Locate the cell with the specified text and output its (x, y) center coordinate. 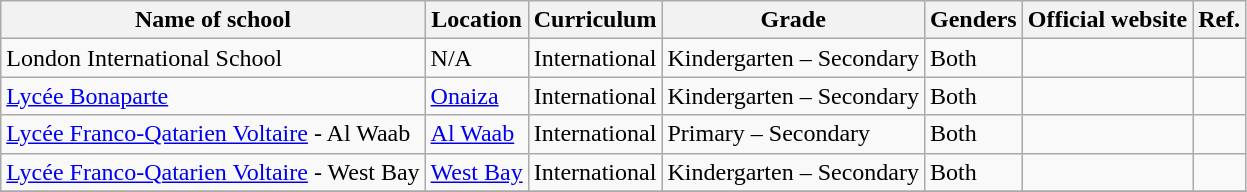
Primary – Secondary (794, 134)
N/A (476, 58)
Lycée Franco-Qatarien Voltaire - Al Waab (213, 134)
Ref. (1220, 20)
Grade (794, 20)
London International School (213, 58)
West Bay (476, 172)
Lycée Bonaparte (213, 96)
Official website (1107, 20)
Lycée Franco-Qatarien Voltaire - West Bay (213, 172)
Curriculum (595, 20)
Location (476, 20)
Name of school (213, 20)
Onaiza (476, 96)
Al Waab (476, 134)
Genders (973, 20)
